Return the [X, Y] coordinate for the center point of the cell that contains the specified text.  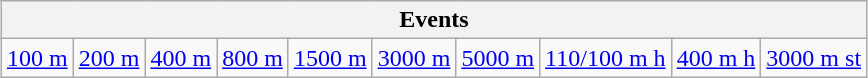
3000 m st [814, 58]
1500 m [330, 58]
5000 m [498, 58]
100 m [37, 58]
400 m [181, 58]
800 m [253, 58]
400 m h [716, 58]
110/100 m h [606, 58]
200 m [109, 58]
3000 m [414, 58]
Events [434, 20]
